Detect which cell encompasses the target text, then output its [X, Y] center coordinate. 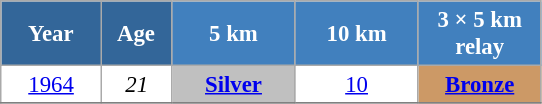
21 [136, 85]
3 × 5 km relay [480, 34]
Silver [234, 85]
Year [52, 34]
5 km [234, 34]
10 km [356, 34]
1964 [52, 85]
Age [136, 34]
10 [356, 85]
Bronze [480, 85]
